Output the [x, y] coordinate of the center of the cell containing the given text.  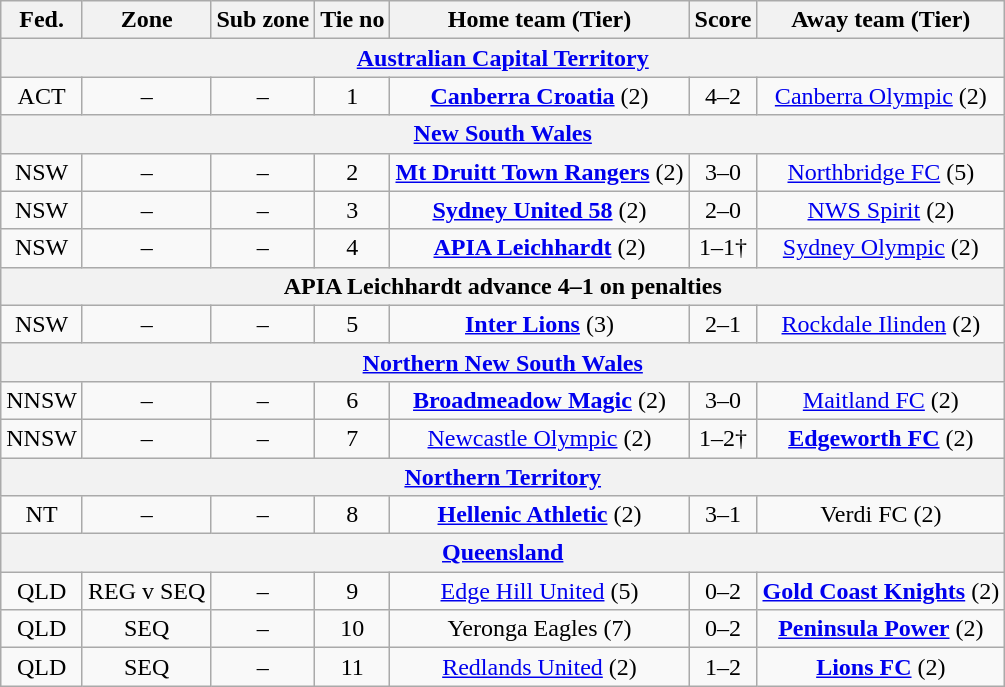
Northbridge FC (5) [881, 172]
7 [352, 438]
11 [352, 667]
Maitland FC (2) [881, 400]
Gold Coast Knights (2) [881, 591]
Queensland [503, 553]
Fed. [42, 20]
Tie no [352, 20]
New South Wales [503, 134]
6 [352, 400]
Mt Druitt Town Rangers (2) [540, 172]
1–1† [723, 248]
10 [352, 629]
Away team (Tier) [881, 20]
Canberra Olympic (2) [881, 96]
Sydney United 58 (2) [540, 210]
NWS Spirit (2) [881, 210]
Score [723, 20]
Inter Lions (3) [540, 324]
Yeronga Eagles (7) [540, 629]
Lions FC (2) [881, 667]
Broadmeadow Magic (2) [540, 400]
3–1 [723, 515]
Australian Capital Territory [503, 58]
REG v SEQ [146, 591]
3 [352, 210]
5 [352, 324]
Peninsula Power (2) [881, 629]
Redlands United (2) [540, 667]
4–2 [723, 96]
APIA Leichhardt advance 4–1 on penalties [503, 286]
ACT [42, 96]
Sub zone [263, 20]
Northern Territory [503, 477]
2 [352, 172]
9 [352, 591]
Rockdale Ilinden (2) [881, 324]
Sydney Olympic (2) [881, 248]
1–2† [723, 438]
Verdi FC (2) [881, 515]
Home team (Tier) [540, 20]
Edgeworth FC (2) [881, 438]
4 [352, 248]
Newcastle Olympic (2) [540, 438]
1 [352, 96]
2–1 [723, 324]
Canberra Croatia (2) [540, 96]
2–0 [723, 210]
APIA Leichhardt (2) [540, 248]
Edge Hill United (5) [540, 591]
1–2 [723, 667]
Hellenic Athletic (2) [540, 515]
Northern New South Wales [503, 362]
Zone [146, 20]
8 [352, 515]
NT [42, 515]
